Return the (X, Y) coordinate for the center point of the cell that contains the specified text.  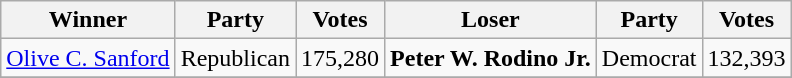
Democrat (649, 58)
132,393 (746, 58)
175,280 (340, 58)
Loser (491, 20)
Winner (88, 20)
Republican (235, 58)
Olive C. Sanford (88, 58)
Peter W. Rodino Jr. (491, 58)
